Output the (x, y) coordinate of the center of the cell containing the given text.  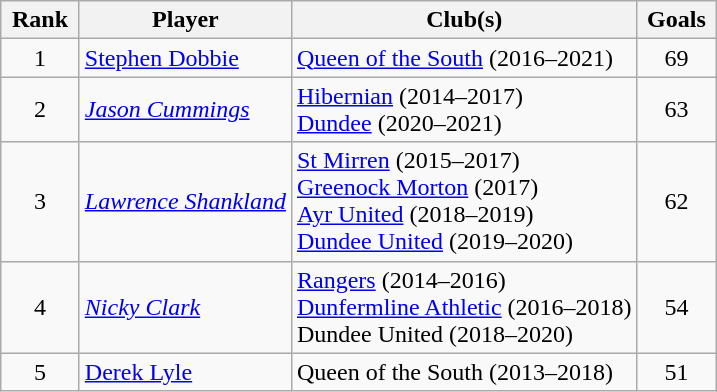
Queen of the South (2013–2018) (464, 372)
54 (676, 307)
69 (676, 58)
51 (676, 372)
Nicky Clark (185, 307)
Goals (676, 20)
63 (676, 110)
4 (40, 307)
Club(s) (464, 20)
Rank (40, 20)
62 (676, 202)
Hibernian (2014–2017)Dundee (2020–2021) (464, 110)
1 (40, 58)
Derek Lyle (185, 372)
3 (40, 202)
Player (185, 20)
Queen of the South (2016–2021) (464, 58)
2 (40, 110)
Lawrence Shankland (185, 202)
Rangers (2014–2016)Dunfermline Athletic (2016–2018)Dundee United (2018–2020) (464, 307)
5 (40, 372)
St Mirren (2015–2017)Greenock Morton (2017)Ayr United (2018–2019)Dundee United (2019–2020) (464, 202)
Jason Cummings (185, 110)
Stephen Dobbie (185, 58)
